Find where the given text appears and provide that cell's center as (x, y) coordinate. 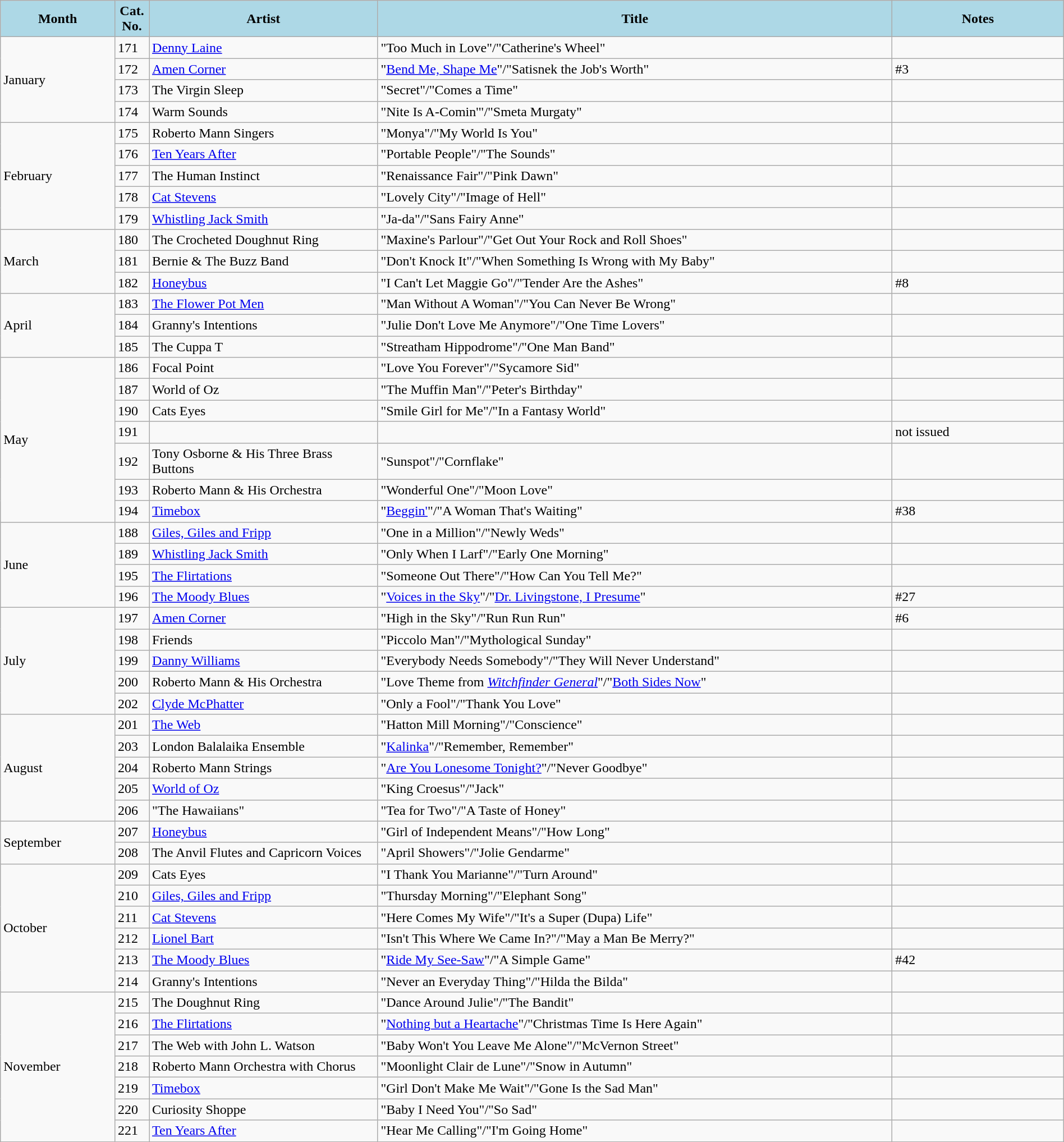
214 (131, 982)
183 (131, 304)
176 (131, 154)
"Here Comes My Wife"/"It's a Super (Dupa) Life" (635, 917)
"Piccolo Man"/"Mythological Sunday" (635, 639)
172 (131, 69)
"Smile Girl for Me"/"In a Fantasy World" (635, 411)
177 (131, 176)
"Kalinka"/"Remember, Remember" (635, 746)
212 (131, 938)
205 (131, 789)
199 (131, 661)
Roberto Mann Singers (264, 133)
"Maxine's Parlour"/"Get Out Your Rock and Roll Shoes" (635, 240)
Tony Osborne & His Three Brass Buttons (264, 461)
"Renaissance Fair"/"Pink Dawn" (635, 176)
The Flower Pot Men (264, 304)
"Love Theme from Witchfinder General"/"Both Sides Now" (635, 682)
"King Croesus"/"Jack" (635, 789)
"Love You Forever"/"Sycamore Sid" (635, 368)
"Tea for Two"/"A Taste of Honey" (635, 810)
"Streatham Hippodrome"/"One Man Band" (635, 347)
The Human Instinct (264, 176)
Clyde McPhatter (264, 704)
"I Thank You Marianne"/"Turn Around" (635, 874)
Focal Point (264, 368)
184 (131, 325)
The Web (264, 725)
London Balalaika Ensemble (264, 746)
174 (131, 112)
179 (131, 218)
The Cuppa T (264, 347)
"Portable People"/"The Sounds" (635, 154)
191 (131, 432)
217 (131, 1045)
Curiosity Shoppe (264, 1109)
Cat.No. (131, 19)
203 (131, 746)
"Girl of Independent Means"/"How Long" (635, 832)
198 (131, 639)
204 (131, 768)
#6 (978, 618)
July (58, 661)
Artist (264, 19)
"Hatton Mill Morning"/"Conscience" (635, 725)
186 (131, 368)
171 (131, 48)
221 (131, 1131)
"Nite Is A-Comin'"/"Smeta Murgaty" (635, 112)
"Someone Out There"/"How Can You Tell Me?" (635, 575)
The Doughnut Ring (264, 1003)
188 (131, 533)
June (58, 565)
"Too Much in Love"/"Catherine's Wheel" (635, 48)
200 (131, 682)
"Moonlight Clair de Lune"/"Snow in Autumn" (635, 1067)
#3 (978, 69)
"Thursday Morning"/"Elephant Song" (635, 896)
"April Showers"/"Jolie Gendarme" (635, 853)
193 (131, 490)
"Nothing but a Heartache"/"Christmas Time Is Here Again" (635, 1024)
197 (131, 618)
"Julie Don't Love Me Anymore"/"One Time Lovers" (635, 325)
210 (131, 896)
"Hear Me Calling"/"I'm Going Home" (635, 1131)
"Man Without A Woman"/"You Can Never Be Wrong" (635, 304)
April (58, 325)
194 (131, 511)
"Are You Lonesome Tonight?"/"Never Goodbye" (635, 768)
November (58, 1067)
175 (131, 133)
211 (131, 917)
173 (131, 90)
"One in a Million"/"Newly Weds" (635, 533)
Roberto Mann Orchestra with Chorus (264, 1067)
213 (131, 960)
#42 (978, 960)
"Dance Around Julie"/"The Bandit" (635, 1003)
218 (131, 1067)
"Monya"/"My World Is You" (635, 133)
189 (131, 554)
#38 (978, 511)
216 (131, 1024)
196 (131, 597)
"Isn't This Where We Came In?"/"May a Man Be Merry?" (635, 938)
215 (131, 1003)
Notes (978, 19)
182 (131, 282)
208 (131, 853)
180 (131, 240)
"Secret"/"Comes a Time" (635, 90)
March (58, 261)
"Don't Knock It"/"When Something Is Wrong with My Baby" (635, 261)
"Bend Me, Shape Me"/"Satisnek the Job's Worth" (635, 69)
202 (131, 704)
"Baby I Need You"/"So Sad" (635, 1109)
The Crocheted Doughnut Ring (264, 240)
207 (131, 832)
178 (131, 197)
"Ja-da"/"Sans Fairy Anne" (635, 218)
185 (131, 347)
Month (58, 19)
220 (131, 1109)
187 (131, 389)
January (58, 80)
#8 (978, 282)
"Only When I Larf"/"Early One Morning" (635, 554)
August (58, 768)
Title (635, 19)
219 (131, 1088)
Roberto Mann Strings (264, 768)
"Beggin'"/"A Woman That's Waiting" (635, 511)
Denny Laine (264, 48)
The Anvil Flutes and Capricorn Voices (264, 853)
209 (131, 874)
not issued (978, 432)
The Virgin Sleep (264, 90)
181 (131, 261)
206 (131, 810)
Bernie & The Buzz Band (264, 261)
"Voices in the Sky"/"Dr. Livingstone, I Presume" (635, 597)
"Baby Won't You Leave Me Alone"/"McVernon Street" (635, 1045)
"Everybody Needs Somebody"/"They Will Never Understand" (635, 661)
"Wonderful One"/"Moon Love" (635, 490)
201 (131, 725)
September (58, 842)
"Only a Fool"/"Thank You Love" (635, 704)
"The Muffin Man"/"Peter's Birthday" (635, 389)
"Sunspot"/"Cornflake" (635, 461)
"Ride My See-Saw"/"A Simple Game" (635, 960)
195 (131, 575)
Danny Williams (264, 661)
February (58, 176)
"Girl Don't Make Me Wait"/"Gone Is the Sad Man" (635, 1088)
Warm Sounds (264, 112)
The Web with John L. Watson (264, 1045)
"High in the Sky"/"Run Run Run" (635, 618)
Lionel Bart (264, 938)
#27 (978, 597)
"Never an Everyday Thing"/"Hilda the Bilda" (635, 982)
190 (131, 411)
Friends (264, 639)
October (58, 928)
"The Hawaiians" (264, 810)
May (58, 440)
192 (131, 461)
"I Can't Let Maggie Go"/"Tender Are the Ashes" (635, 282)
"Lovely City"/"Image of Hell" (635, 197)
